Detect which cell encompasses the target text, then output its (X, Y) center coordinate. 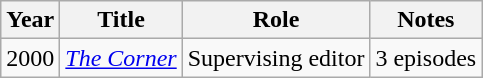
The Corner (121, 58)
Year (30, 20)
Supervising editor (276, 58)
Role (276, 20)
Notes (426, 20)
Title (121, 20)
3 episodes (426, 58)
2000 (30, 58)
